Scan for the cell matching the given text and deliver its [X, Y] coordinate at center. 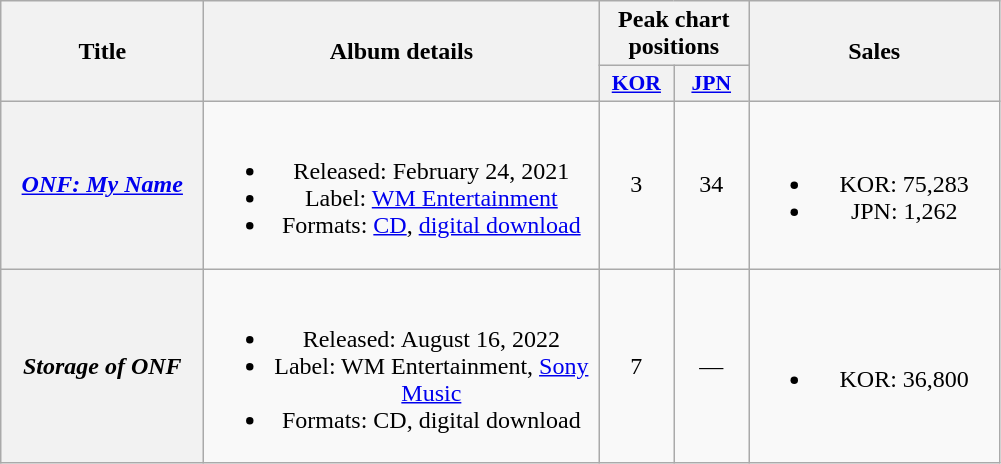
7 [636, 365]
KOR: 75,283JPN: 1,262 [874, 184]
JPN [712, 84]
KOR: 36,800 [874, 365]
ONF: My Name [102, 184]
Peak chart positions [674, 34]
— [712, 365]
3 [636, 184]
34 [712, 184]
Released: February 24, 2021Label: WM EntertainmentFormats: CD, digital download [402, 184]
Storage of ONF [102, 365]
Album details [402, 52]
Title [102, 52]
Released: August 16, 2022Label: WM Entertainment, Sony MusicFormats: CD, digital download [402, 365]
KOR [636, 84]
Sales [874, 52]
